From the cell containing the given text, extract its center point as (x, y) coordinate. 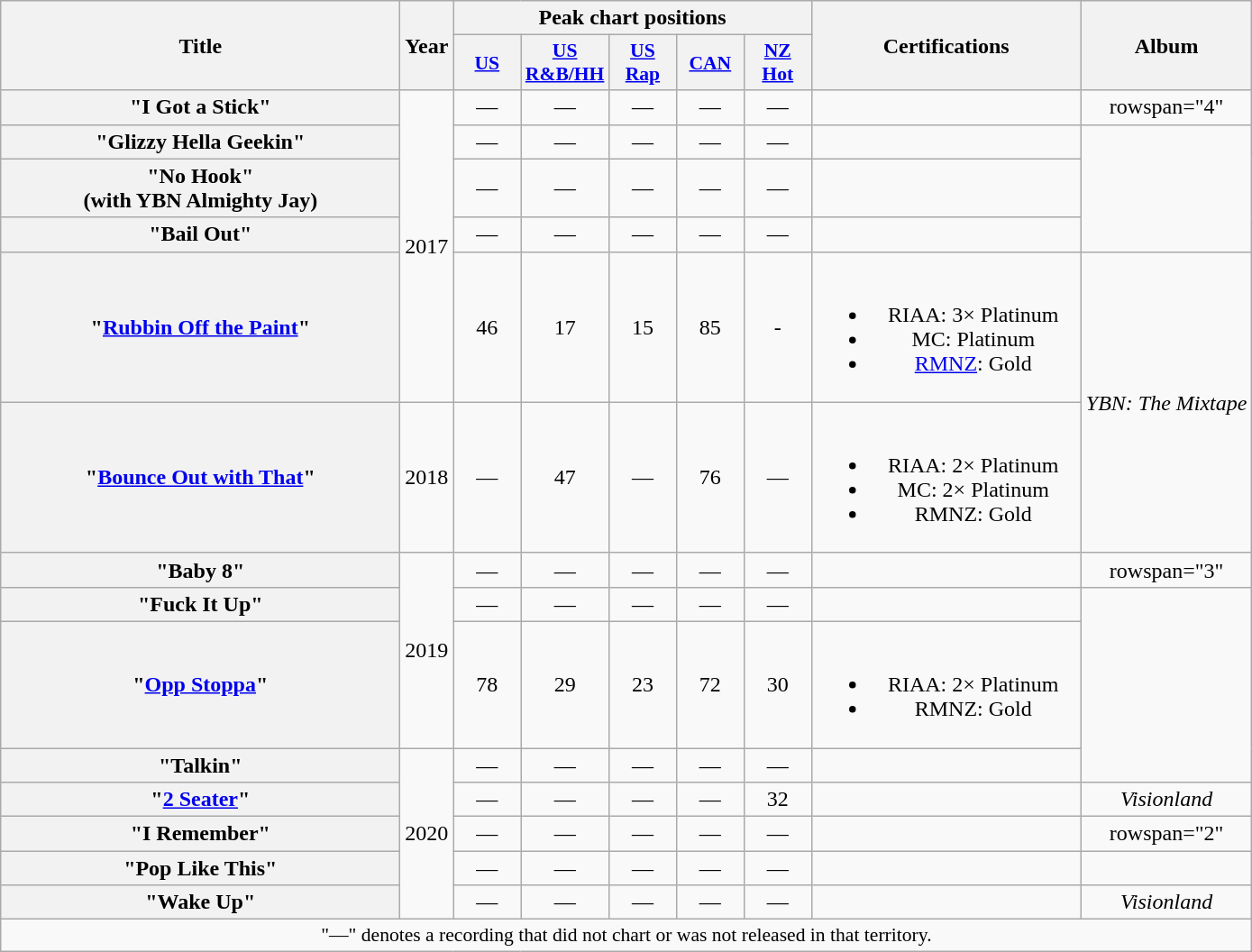
"Bail Out" (200, 234)
32 (777, 800)
"2 Seater" (200, 800)
US (487, 63)
46 (487, 326)
"I Got a Stick" (200, 107)
"Bounce Out with That" (200, 478)
76 (710, 478)
15 (642, 326)
- (777, 326)
"Glizzy Hella Geekin" (200, 142)
23 (642, 684)
Title (200, 45)
rowspan="2" (1166, 834)
rowspan="3" (1166, 570)
Peak chart positions (633, 18)
"Baby 8" (200, 570)
"Talkin" (200, 765)
30 (777, 684)
Album (1166, 45)
USRap (642, 63)
29 (565, 684)
Certifications (946, 45)
"Wake Up" (200, 902)
72 (710, 684)
2019 (427, 650)
RIAA: 3× PlatinumMC: PlatinumRMNZ: Gold (946, 326)
NZHot (777, 63)
USR&B/HH (565, 63)
2018 (427, 478)
"I Remember" (200, 834)
RIAA: 2× PlatinumMC: 2× PlatinumRMNZ: Gold (946, 478)
YBN: The Mixtape (1166, 402)
78 (487, 684)
CAN (710, 63)
Year (427, 45)
2020 (427, 834)
17 (565, 326)
2017 (427, 246)
85 (710, 326)
"Fuck It Up" (200, 604)
"No Hook" (with YBN Almighty Jay) (200, 188)
"Pop Like This" (200, 868)
"—" denotes a recording that did not chart or was not released in that territory. (626, 936)
RIAA: 2× PlatinumRMNZ: Gold (946, 684)
47 (565, 478)
"Opp Stoppa" (200, 684)
"Rubbin Off the Paint" (200, 326)
rowspan="4" (1166, 107)
